From the cell containing the given text, extract its center point as [X, Y] coordinate. 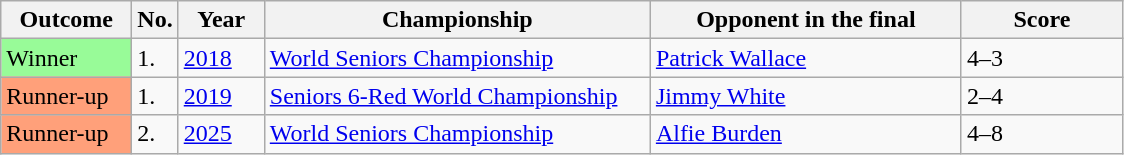
Outcome [66, 20]
2025 [221, 134]
2–4 [1042, 96]
4–3 [1042, 58]
4–8 [1042, 134]
2018 [221, 58]
Opponent in the final [806, 20]
Winner [66, 58]
2. [155, 134]
Alfie Burden [806, 134]
Seniors 6-Red World Championship [457, 96]
Patrick Wallace [806, 58]
Year [221, 20]
Score [1042, 20]
Jimmy White [806, 96]
Championship [457, 20]
No. [155, 20]
2019 [221, 96]
